Capture the cell that displays the provided text and extract its [X, Y] central coordinate. 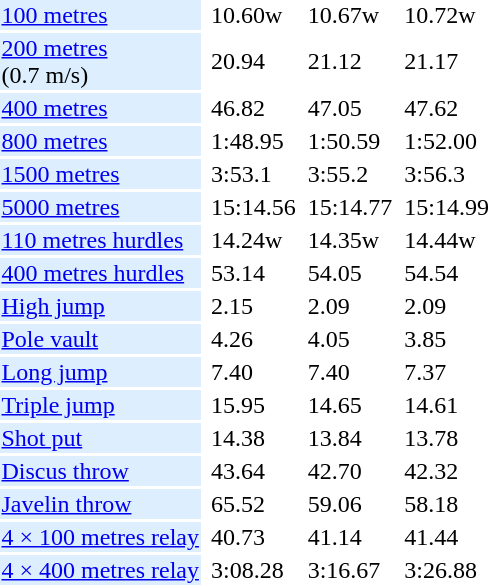
14.38 [253, 438]
40.73 [253, 537]
4.26 [253, 339]
14.24w [253, 240]
3:08.28 [253, 570]
Discus throw [100, 471]
14.35w [350, 240]
13.84 [350, 438]
400 metres hurdles [100, 273]
46.82 [253, 108]
41.14 [350, 537]
1:50.59 [350, 141]
110 metres hurdles [100, 240]
High jump [100, 306]
400 metres [100, 108]
10.60w [253, 15]
59.06 [350, 504]
Pole vault [100, 339]
20.94 [253, 62]
Long jump [100, 372]
800 metres [100, 141]
14.65 [350, 405]
1:48.95 [253, 141]
3:55.2 [350, 174]
2.15 [253, 306]
4 × 100 metres relay [100, 537]
3:53.1 [253, 174]
15:14.56 [253, 207]
21.12 [350, 62]
Triple jump [100, 405]
3:16.67 [350, 570]
54.05 [350, 273]
4.05 [350, 339]
Javelin throw [100, 504]
4 × 400 metres relay [100, 570]
5000 metres [100, 207]
65.52 [253, 504]
43.64 [253, 471]
10.67w [350, 15]
42.70 [350, 471]
47.05 [350, 108]
15:14.77 [350, 207]
1500 metres [100, 174]
53.14 [253, 273]
100 metres [100, 15]
Shot put [100, 438]
200 metres (0.7 m/s) [100, 62]
2.09 [350, 306]
15.95 [253, 405]
